Return [x, y] of the center of cell containing provided text 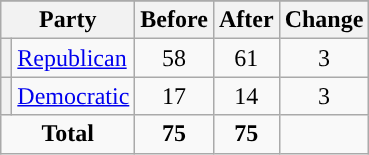
Democratic [74, 96]
After [246, 20]
Before [174, 20]
Total [68, 134]
17 [174, 96]
Change [324, 20]
Party [68, 20]
58 [174, 58]
61 [246, 58]
14 [246, 96]
Republican [74, 58]
